Output the (x, y) coordinate of the center of the cell containing the given text.  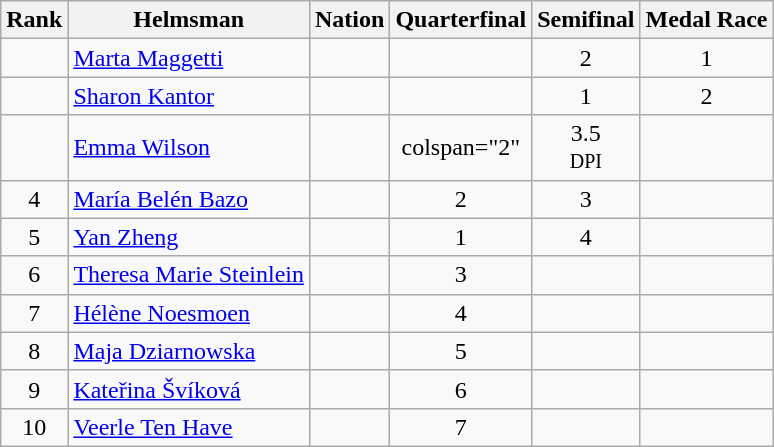
Sharon Kantor (189, 96)
Nation (349, 20)
Kateřina Švíková (189, 389)
Semifinal (586, 20)
3.5DPI (586, 148)
9 (34, 389)
Theresa Marie Steinlein (189, 275)
8 (34, 351)
Yan Zheng (189, 237)
Veerle Ten Have (189, 427)
María Belén Bazo (189, 199)
Helmsman (189, 20)
Emma Wilson (189, 148)
Quarterfinal (461, 20)
Maja Dziarnowska (189, 351)
colspan="2" (461, 148)
Medal Race (706, 20)
Marta Maggetti (189, 58)
10 (34, 427)
Rank (34, 20)
Hélène Noesmoen (189, 313)
